Find where the given text appears and provide that cell's center as [x, y] coordinate. 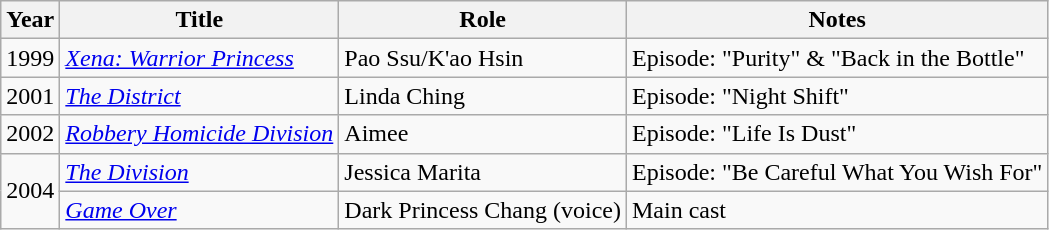
1999 [30, 58]
Episode: "Purity" & "Back in the Bottle" [836, 58]
Year [30, 20]
The Division [200, 172]
Episode: "Life Is Dust" [836, 134]
Xena: Warrior Princess [200, 58]
Jessica Marita [483, 172]
2004 [30, 191]
The District [200, 96]
Linda Ching [483, 96]
Notes [836, 20]
Title [200, 20]
Game Over [200, 210]
2001 [30, 96]
Robbery Homicide Division [200, 134]
Main cast [836, 210]
Dark Princess Chang (voice) [483, 210]
Episode: "Be Careful What You Wish For" [836, 172]
Role [483, 20]
Episode: "Night Shift" [836, 96]
2002 [30, 134]
Aimee [483, 134]
Pao Ssu/K'ao Hsin [483, 58]
